From the cell containing the given text, extract its center point as [X, Y] coordinate. 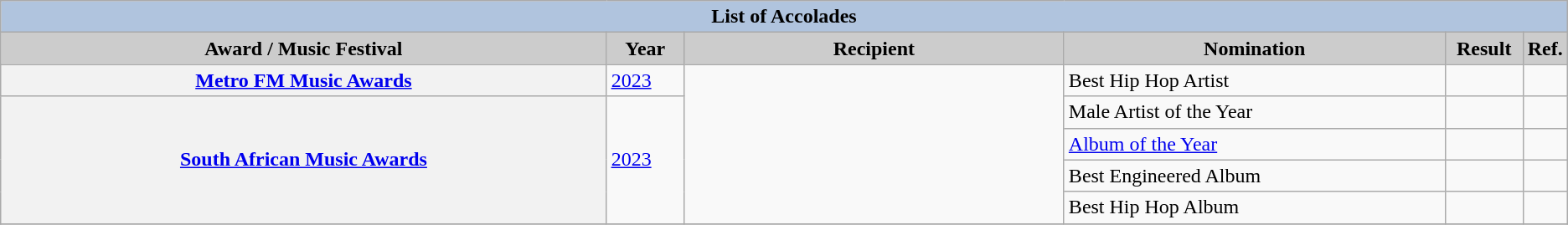
Best Engineered Album [1255, 176]
Ref. [1545, 49]
South African Music Awards [303, 160]
Album of the Year [1255, 144]
Metro FM Music Awards [303, 80]
Recipient [874, 49]
Best Hip Hop Album [1255, 207]
Nomination [1255, 49]
Year [645, 49]
Result [1484, 49]
Best Hip Hop Artist [1255, 80]
Male Artist of the Year [1255, 112]
Award / Music Festival [303, 49]
List of Accolades [784, 17]
